From the cell containing the given text, extract its center point as [x, y] coordinate. 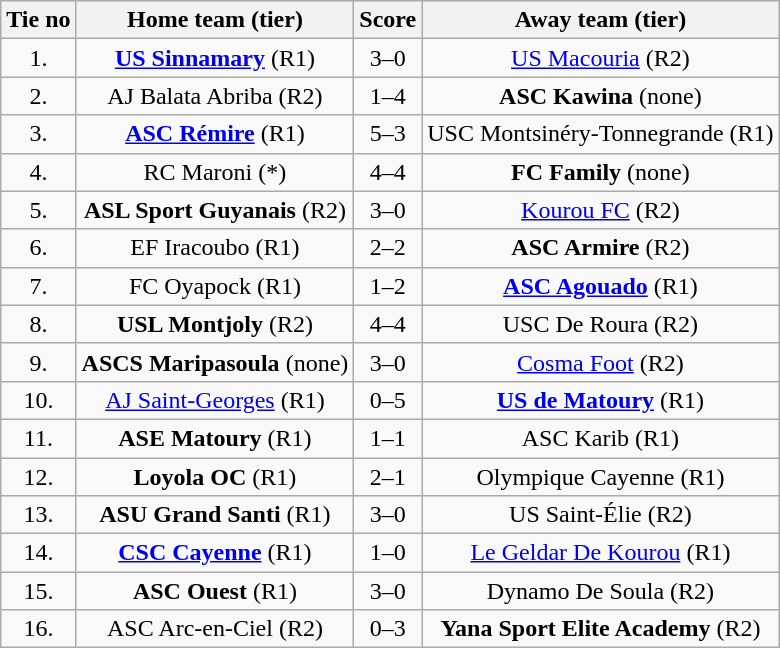
14. [38, 553]
12. [38, 477]
Dynamo De Soula (R2) [600, 591]
FC Family (none) [600, 172]
USL Montjoly (R2) [215, 324]
RC Maroni (*) [215, 172]
ASC Armire (R2) [600, 248]
US de Matoury (R1) [600, 400]
1–1 [388, 438]
7. [38, 286]
USC Montsinéry-Tonnegrande (R1) [600, 134]
ASL Sport Guyanais (R2) [215, 210]
1–2 [388, 286]
Yana Sport Elite Academy (R2) [600, 629]
Olympique Cayenne (R1) [600, 477]
0–5 [388, 400]
ASC Ouest (R1) [215, 591]
15. [38, 591]
EF Iracoubo (R1) [215, 248]
13. [38, 515]
ASE Matoury (R1) [215, 438]
AJ Balata Abriba (R2) [215, 96]
1–0 [388, 553]
US Sinnamary (R1) [215, 58]
ASC Agouado (R1) [600, 286]
Home team (tier) [215, 20]
USC De Roura (R2) [600, 324]
Le Geldar De Kourou (R1) [600, 553]
Score [388, 20]
5. [38, 210]
Away team (tier) [600, 20]
4. [38, 172]
1–4 [388, 96]
FC Oyapock (R1) [215, 286]
ASU Grand Santi (R1) [215, 515]
CSC Cayenne (R1) [215, 553]
AJ Saint-Georges (R1) [215, 400]
Loyola OC (R1) [215, 477]
Tie no [38, 20]
11. [38, 438]
ASC Karib (R1) [600, 438]
3. [38, 134]
ASC Rémire (R1) [215, 134]
16. [38, 629]
2. [38, 96]
Kourou FC (R2) [600, 210]
US Saint-Élie (R2) [600, 515]
9. [38, 362]
2–1 [388, 477]
ASCS Maripasoula (none) [215, 362]
6. [38, 248]
5–3 [388, 134]
US Macouria (R2) [600, 58]
1. [38, 58]
ASC Kawina (none) [600, 96]
2–2 [388, 248]
ASC Arc-en-Ciel (R2) [215, 629]
10. [38, 400]
8. [38, 324]
Cosma Foot (R2) [600, 362]
0–3 [388, 629]
